Find where the given text appears and provide that cell's center as [X, Y] coordinate. 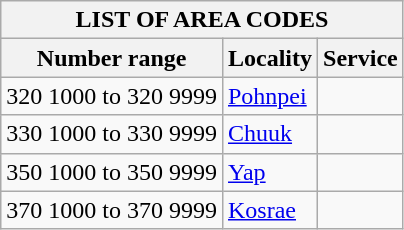
350 1000 to 350 9999 [112, 172]
Pohnpei [270, 96]
LIST OF AREA CODES [202, 20]
320 1000 to 320 9999 [112, 96]
Locality [270, 58]
330 1000 to 330 9999 [112, 134]
Number range [112, 58]
Service [361, 58]
Chuuk [270, 134]
Yap [270, 172]
370 1000 to 370 9999 [112, 210]
Kosrae [270, 210]
